Detect which cell encompasses the target text, then output its (x, y) center coordinate. 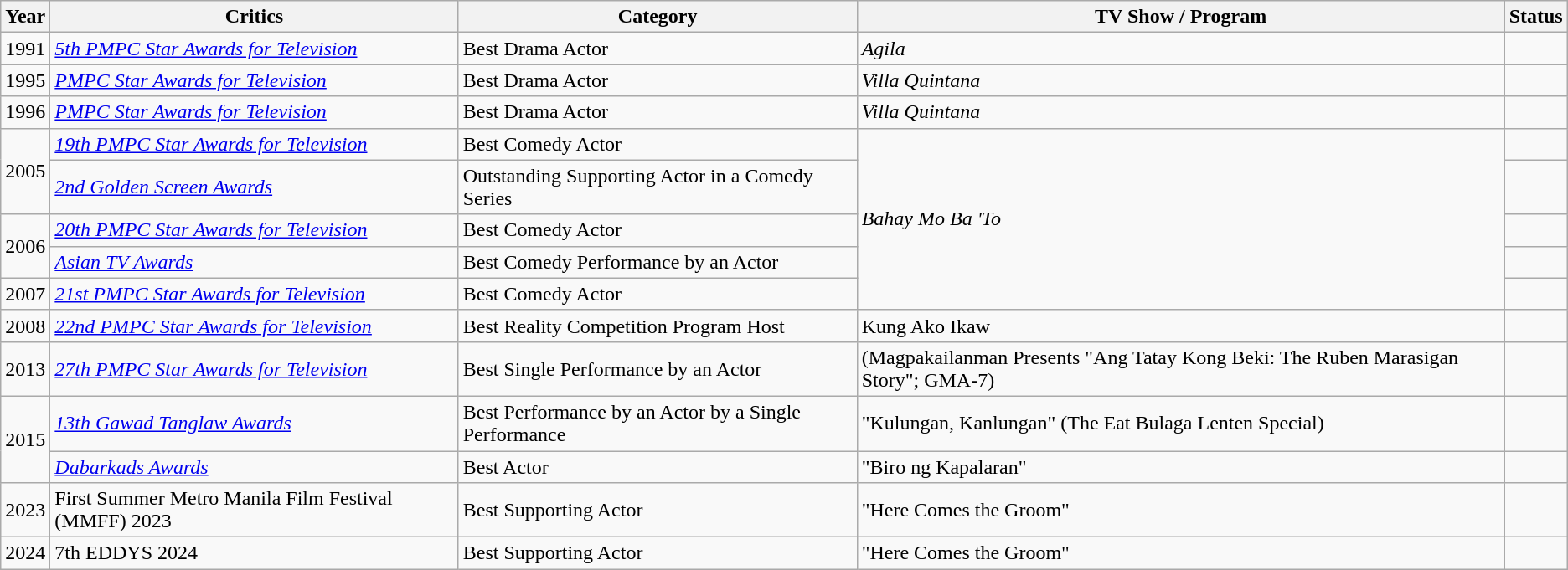
20th PMPC Star Awards for Television (255, 230)
Outstanding Supporting Actor in a Comedy Series (658, 187)
Bahay Mo Ba 'To (1181, 219)
TV Show / Program (1181, 17)
Asian TV Awards (255, 262)
22nd PMPC Star Awards for Television (255, 326)
Best Performance by an Actor by a Single Performance (658, 424)
"Biro ng Kapalaran" (1181, 466)
1995 (25, 80)
Year (25, 17)
2023 (25, 511)
21st PMPC Star Awards for Television (255, 294)
"Kulungan, Kanlungan" (The Eat Bulaga Lenten Special) (1181, 424)
19th PMPC Star Awards for Television (255, 144)
5th PMPC Star Awards for Television (255, 49)
27th PMPC Star Awards for Television (255, 368)
2024 (25, 553)
2nd Golden Screen Awards (255, 187)
Critics (255, 17)
1991 (25, 49)
Best Actor (658, 466)
(Magpakailanman Presents "Ang Tatay Kong Beki: The Ruben Marasigan Story"; GMA-7) (1181, 368)
Category (658, 17)
2008 (25, 326)
2007 (25, 294)
2005 (25, 171)
Dabarkads Awards (255, 466)
2006 (25, 246)
2015 (25, 439)
Best Reality Competition Program Host (658, 326)
Best Comedy Performance by an Actor (658, 262)
2013 (25, 368)
Best Single Performance by an Actor (658, 368)
Agila (1181, 49)
First Summer Metro Manila Film Festival (MMFF) 2023 (255, 511)
13th Gawad Tanglaw Awards (255, 424)
Status (1536, 17)
7th EDDYS 2024 (255, 553)
1996 (25, 112)
Kung Ako Ikaw (1181, 326)
